Capture the cell that displays the provided text and extract its [X, Y] central coordinate. 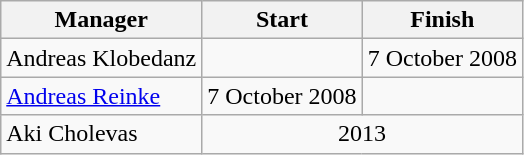
Andreas Klobedanz [102, 58]
Finish [442, 20]
2013 [362, 134]
Manager [102, 20]
Aki Cholevas [102, 134]
Start [282, 20]
Andreas Reinke [102, 96]
